Return the (X, Y) coordinate for the center point of the cell that contains the specified text.  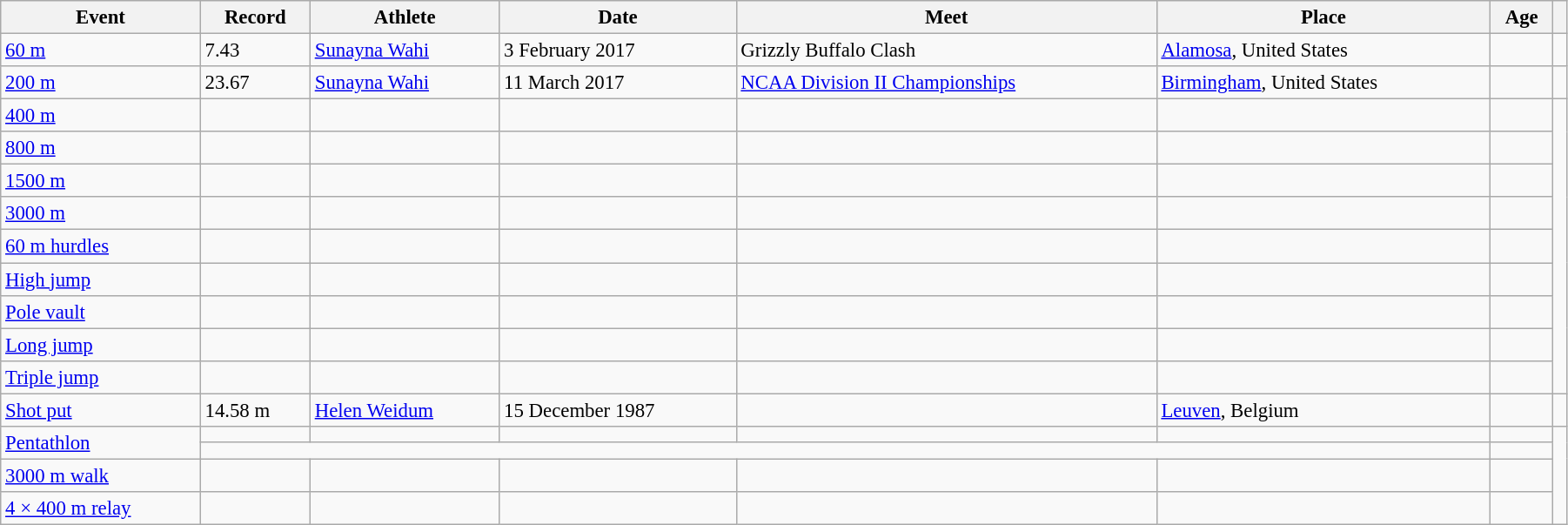
Alamosa, United States (1323, 50)
Birmingham, United States (1323, 83)
Long jump (101, 345)
3000 m (101, 213)
Age (1522, 17)
60 m hurdles (101, 246)
Record (255, 17)
Helen Weidum (404, 410)
7.43 (255, 50)
Date (618, 17)
15 December 1987 (618, 410)
NCAA Division II Championships (947, 83)
Leuven, Belgium (1323, 410)
Shot put (101, 410)
3 February 2017 (618, 50)
4 × 400 m relay (101, 508)
Triple jump (101, 377)
23.67 (255, 83)
11 March 2017 (618, 83)
14.58 m (255, 410)
3000 m walk (101, 475)
Grizzly Buffalo Clash (947, 50)
Place (1323, 17)
Pole vault (101, 312)
Meet (947, 17)
1500 m (101, 181)
400 m (101, 116)
60 m (101, 50)
High jump (101, 279)
Athlete (404, 17)
Pentathlon (101, 443)
200 m (101, 83)
800 m (101, 148)
Event (101, 17)
